Scan for the cell matching the given text and deliver its (x, y) coordinate at center. 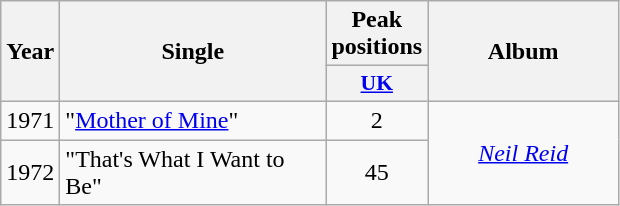
Single (193, 52)
1972 (30, 172)
Neil Reid (524, 152)
UK (377, 84)
1971 (30, 120)
45 (377, 172)
Album (524, 52)
Year (30, 52)
2 (377, 120)
Peak positions (377, 34)
"That's What I Want to Be" (193, 172)
"Mother of Mine" (193, 120)
